Find where the given text appears and provide that cell's center as [x, y] coordinate. 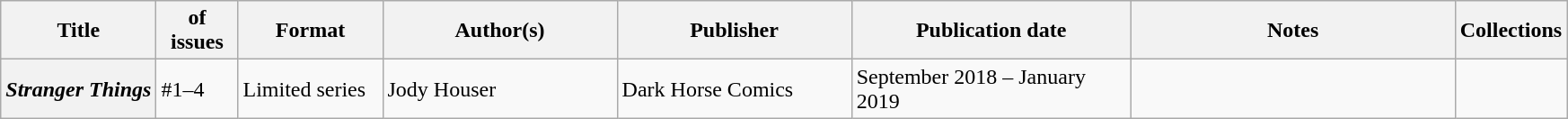
Author(s) [499, 31]
Dark Horse Comics [735, 88]
Jody Houser [499, 88]
of issues [198, 31]
Limited series [311, 88]
#1–4 [198, 88]
Stranger Things [79, 88]
Format [311, 31]
Title [79, 31]
Publisher [735, 31]
Notes [1293, 31]
Collections [1511, 31]
Publication date [991, 31]
September 2018 – January 2019 [991, 88]
